Locate the cell with the specified text and output its [x, y] center coordinate. 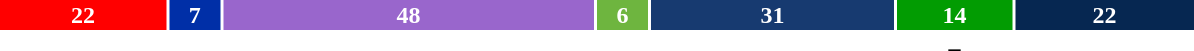
31 [772, 15]
48 [408, 15]
7 [194, 15]
6 [622, 15]
14 [954, 15]
